Extract the [x, y] coordinate from the center of the cell holding the provided text.  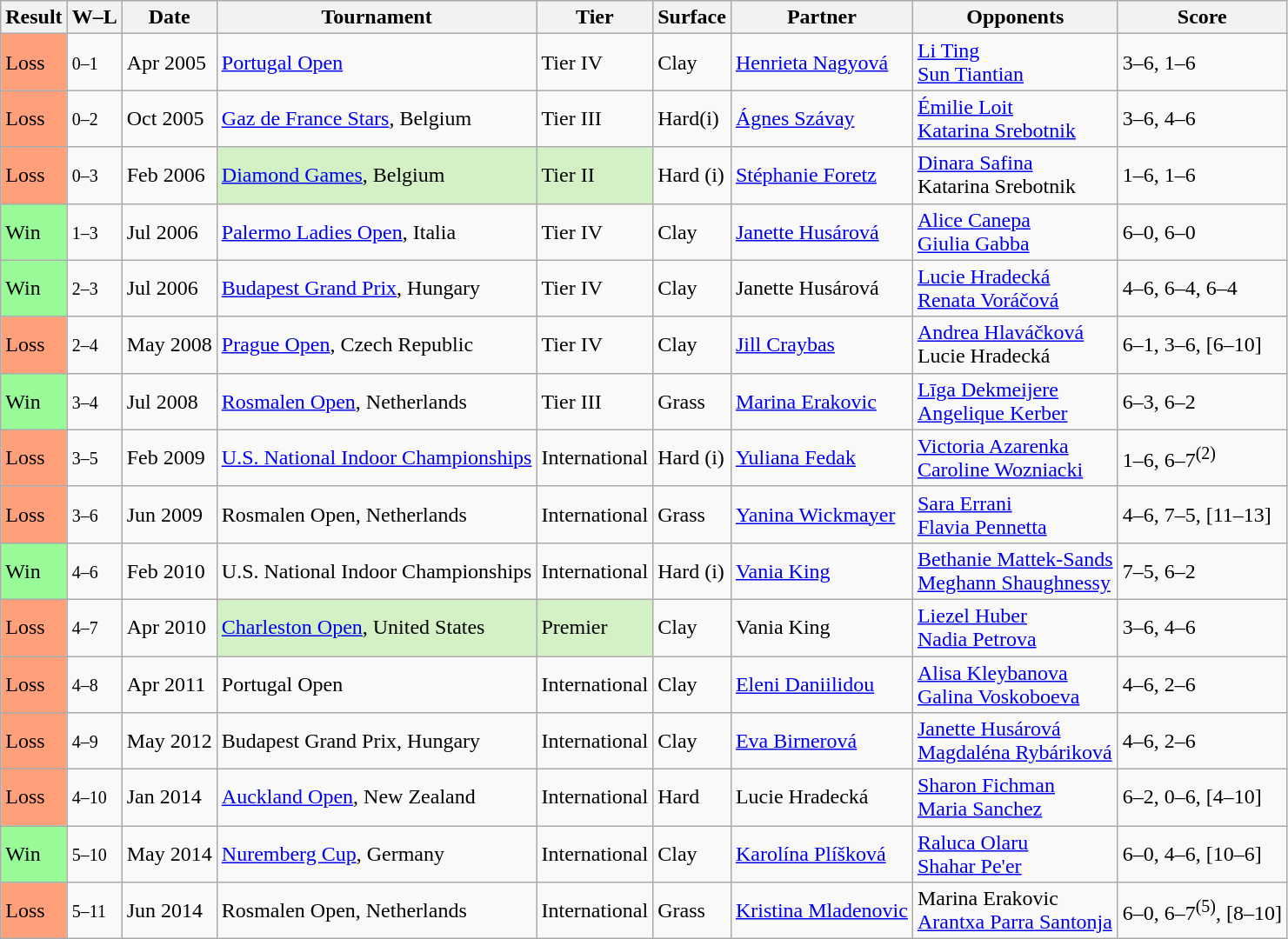
Henrieta Nagyová [821, 63]
Eva Birnerová [821, 741]
Tier [595, 17]
Result [34, 17]
W–L [94, 17]
4–7 [94, 628]
5–10 [94, 854]
Feb 2006 [169, 176]
3–6, 1–6 [1202, 63]
1–6, 1–6 [1202, 176]
6–2, 0–6, [4–10] [1202, 798]
Tournament [377, 17]
0–1 [94, 63]
7–5, 6–2 [1202, 570]
Gaz de France Stars, Belgium [377, 118]
Sara Errani Flavia Pennetta [1015, 515]
4–9 [94, 741]
Premier [595, 628]
Jun 2009 [169, 515]
Līga Dekmeijere Angelique Kerber [1015, 402]
Sharon Fichman Maria Sanchez [1015, 798]
6–0, 4–6, [10–6] [1202, 854]
6–0, 6–0 [1202, 231]
Opponents [1015, 17]
Hard [692, 798]
2–3 [94, 289]
Lucie Hradecká [821, 798]
0–2 [94, 118]
Liezel Huber Nadia Petrova [1015, 628]
Feb 2010 [169, 570]
Jill Craybas [821, 344]
Date [169, 17]
Eleni Daniilidou [821, 683]
Kristina Mladenovic [821, 911]
Yuliana Fedak [821, 457]
Apr 2005 [169, 63]
Yanina Wickmayer [821, 515]
1–3 [94, 231]
4–6 [94, 570]
Score [1202, 17]
Apr 2011 [169, 683]
0–3 [94, 176]
Nuremberg Cup, Germany [377, 854]
3–4 [94, 402]
Jul 2008 [169, 402]
Karolína Plíšková [821, 854]
Auckland Open, New Zealand [377, 798]
Feb 2009 [169, 457]
Partner [821, 17]
3–5 [94, 457]
May 2012 [169, 741]
Lucie Hradecká Renata Voráčová [1015, 289]
1–6, 6–7(2) [1202, 457]
3–6 [94, 515]
4–8 [94, 683]
Surface [692, 17]
Charleston Open, United States [377, 628]
Diamond Games, Belgium [377, 176]
Ágnes Szávay [821, 118]
Alisa Kleybanova Galina Voskoboeva [1015, 683]
6–1, 3–6, [6–10] [1202, 344]
6–0, 6–7(5), [8–10] [1202, 911]
Victoria Azarenka Caroline Wozniacki [1015, 457]
Hard(i) [692, 118]
2–4 [94, 344]
4–6, 7–5, [11–13] [1202, 515]
Apr 2010 [169, 628]
Prague Open, Czech Republic [377, 344]
Li Ting Sun Tiantian [1015, 63]
Palermo Ladies Open, Italia [377, 231]
May 2008 [169, 344]
Bethanie Mattek-Sands Meghann Shaughnessy [1015, 570]
Stéphanie Foretz [821, 176]
4–6, 6–4, 6–4 [1202, 289]
Jun 2014 [169, 911]
Alice Canepa Giulia Gabba [1015, 231]
May 2014 [169, 854]
Dinara Safina Katarina Srebotnik [1015, 176]
Émilie Loit Katarina Srebotnik [1015, 118]
Raluca Olaru Shahar Pe'er [1015, 854]
Andrea Hlaváčková Lucie Hradecká [1015, 344]
Marina Erakovic [821, 402]
Tier II [595, 176]
4–10 [94, 798]
6–3, 6–2 [1202, 402]
Marina Erakovic Arantxa Parra Santonja [1015, 911]
Janette Husárová Magdaléna Rybáriková [1015, 741]
Oct 2005 [169, 118]
5–11 [94, 911]
Jan 2014 [169, 798]
